For the text-containing cell, return its midpoint in (x, y) coordinate format. 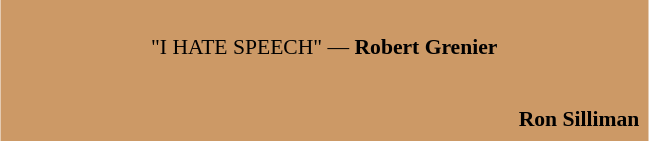
Ron Silliman (324, 119)
"I HATE SPEECH" — Robert Grenier (324, 35)
